Provide the (X, Y) coordinate of the cell's center where the given text is located.  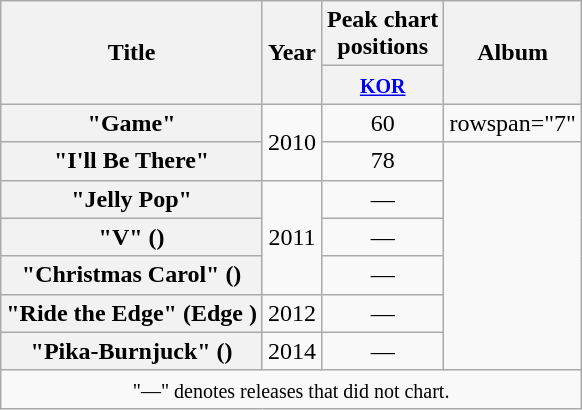
KOR (383, 85)
"Pika-Burnjuck" () (132, 351)
Title (132, 52)
"Jelly Pop" (132, 199)
2014 (292, 351)
2012 (292, 313)
Year (292, 52)
"—" denotes releases that did not chart. (292, 389)
2011 (292, 237)
60 (383, 123)
"Ride the Edge" (Edge ) (132, 313)
rowspan="7" (513, 123)
78 (383, 161)
2010 (292, 142)
"V" () (132, 237)
"Christmas Carol" () (132, 275)
"Game" (132, 123)
Album (513, 52)
Peak chart positions (383, 34)
"I'll Be There" (132, 161)
